Identify which cell holds the provided text, then report its (X, Y) central coordinate. 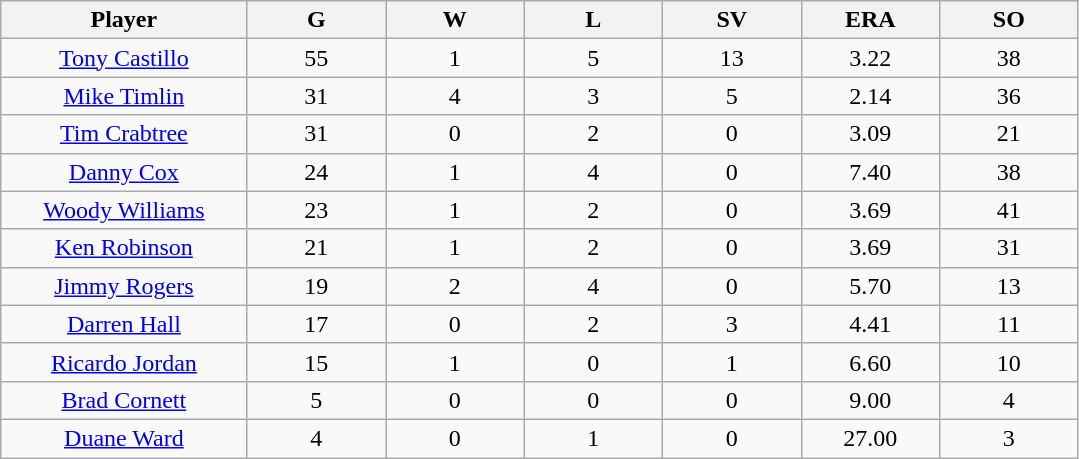
G (316, 20)
Mike Timlin (124, 96)
7.40 (870, 172)
41 (1010, 210)
3.09 (870, 134)
L (594, 20)
Brad Cornett (124, 400)
Player (124, 20)
15 (316, 362)
Jimmy Rogers (124, 286)
Tim Crabtree (124, 134)
3.22 (870, 58)
24 (316, 172)
Woody Williams (124, 210)
5.70 (870, 286)
Ricardo Jordan (124, 362)
17 (316, 324)
27.00 (870, 438)
W (456, 20)
Darren Hall (124, 324)
ERA (870, 20)
SV (732, 20)
55 (316, 58)
6.60 (870, 362)
2.14 (870, 96)
SO (1010, 20)
Tony Castillo (124, 58)
11 (1010, 324)
23 (316, 210)
4.41 (870, 324)
Danny Cox (124, 172)
10 (1010, 362)
Ken Robinson (124, 248)
9.00 (870, 400)
19 (316, 286)
Duane Ward (124, 438)
36 (1010, 96)
